Output the (X, Y) coordinate of the center of the cell containing the given text.  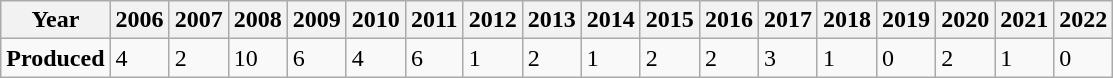
2009 (316, 20)
10 (258, 58)
2015 (670, 20)
2022 (1084, 20)
Year (56, 20)
2018 (846, 20)
2016 (728, 20)
2014 (610, 20)
2008 (258, 20)
2020 (966, 20)
2011 (434, 20)
2013 (552, 20)
2019 (906, 20)
2007 (198, 20)
2012 (492, 20)
2010 (376, 20)
2017 (788, 20)
2006 (140, 20)
2021 (1024, 20)
Produced (56, 58)
3 (788, 58)
